Provide the (x, y) coordinate of the cell's center where the given text is located.  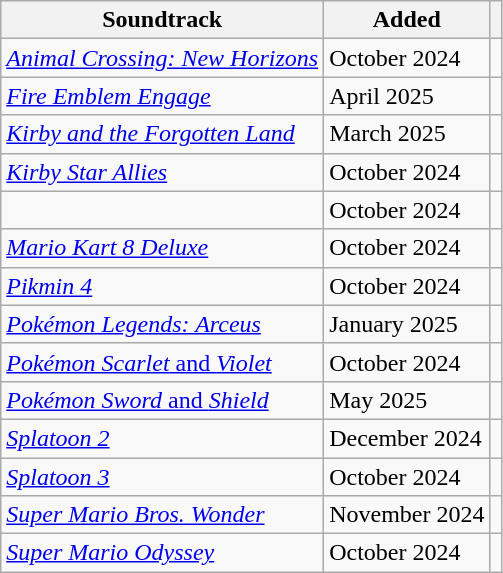
April 2025 (407, 96)
Pikmin 4 (162, 286)
Pokémon Scarlet and Violet (162, 362)
Kirby Star Allies (162, 172)
Splatoon 2 (162, 438)
November 2024 (407, 515)
Pokémon Sword and Shield (162, 400)
Animal Crossing: New Horizons (162, 58)
January 2025 (407, 324)
Super Mario Odyssey (162, 553)
Kirby and the Forgotten Land (162, 134)
Soundtrack (162, 20)
March 2025 (407, 134)
May 2025 (407, 400)
Fire Emblem Engage (162, 96)
Pokémon Legends: Arceus (162, 324)
Added (407, 20)
Mario Kart 8 Deluxe (162, 248)
Super Mario Bros. Wonder (162, 515)
Splatoon 3 (162, 477)
December 2024 (407, 438)
